Provide the (X, Y) coordinate of the cell's center where the given text is located.  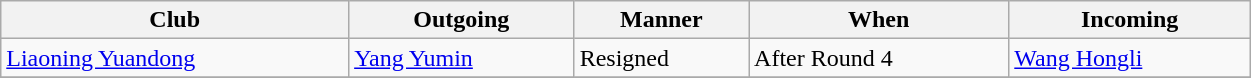
Outgoing (462, 20)
Yang Yumin (462, 58)
Wang Hongli (1130, 58)
Club (175, 20)
After Round 4 (879, 58)
Incoming (1130, 20)
Manner (661, 20)
Resigned (661, 58)
When (879, 20)
Liaoning Yuandong (175, 58)
